Locate the cell with the specified text and output its (X, Y) center coordinate. 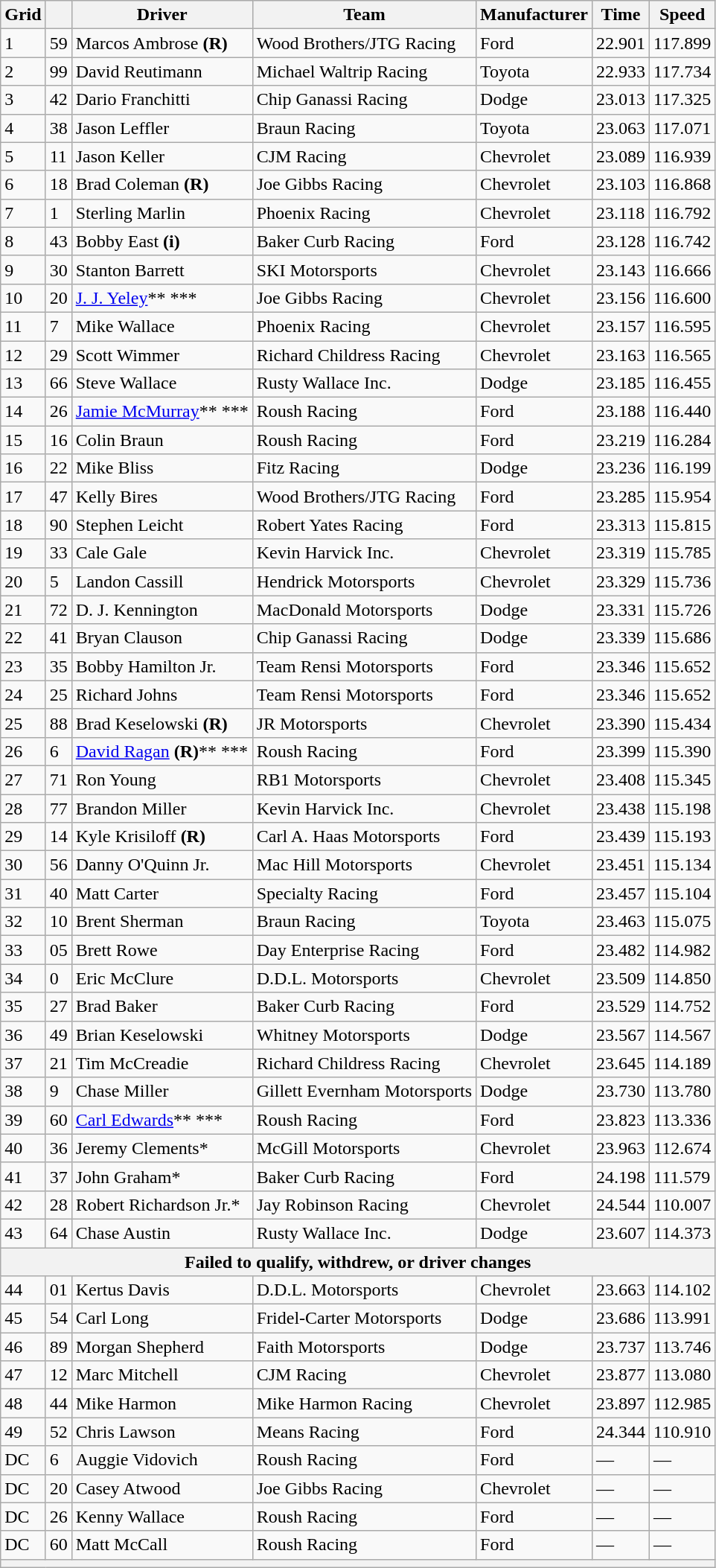
31 (23, 893)
23.567 (621, 1035)
115.104 (683, 893)
72 (58, 610)
8 (23, 241)
54 (58, 1319)
Whitney Motorsports (364, 1035)
Steve Wallace (162, 383)
Brad Baker (162, 1007)
23.399 (621, 751)
23.408 (621, 780)
RB1 Motorsports (364, 780)
23.063 (621, 128)
Kelly Bires (162, 497)
Tim McCreadie (162, 1063)
23.439 (621, 837)
115.198 (683, 808)
23.877 (621, 1375)
13 (23, 383)
48 (23, 1403)
115.134 (683, 865)
15 (23, 440)
23.390 (621, 723)
71 (58, 780)
23.438 (621, 808)
23.451 (621, 865)
23.457 (621, 893)
Brad Coleman (R) (162, 185)
116.600 (683, 298)
Specialty Racing (364, 893)
23.663 (621, 1290)
Scott Wimmer (162, 355)
Stephen Leicht (162, 525)
113.780 (683, 1091)
Speed (683, 15)
114.982 (683, 950)
116.939 (683, 156)
17 (23, 497)
115.815 (683, 525)
23.482 (621, 950)
Carl A. Haas Motorsports (364, 837)
22.933 (621, 71)
89 (58, 1347)
Richard Johns (162, 695)
24.544 (621, 1205)
90 (58, 525)
4 (23, 128)
Jay Robinson Racing (364, 1205)
Mac Hill Motorsports (364, 865)
117.071 (683, 128)
Cale Gale (162, 553)
117.734 (683, 71)
3 (23, 100)
23.128 (621, 241)
Mike Bliss (162, 468)
0 (58, 978)
116.455 (683, 383)
117.899 (683, 43)
114.189 (683, 1063)
114.752 (683, 1007)
Fitz Racing (364, 468)
J. J. Yeley** *** (162, 298)
23.339 (621, 638)
115.785 (683, 553)
115.345 (683, 780)
115.075 (683, 922)
115.434 (683, 723)
116.565 (683, 355)
116.440 (683, 412)
2 (23, 71)
23.313 (621, 525)
Mike Wallace (162, 326)
Robert Yates Racing (364, 525)
05 (58, 950)
Colin Braun (162, 440)
D. J. Kennington (162, 610)
77 (58, 808)
Bobby East (i) (162, 241)
52 (58, 1432)
23.686 (621, 1319)
34 (23, 978)
Stanton Barrett (162, 270)
Marcos Ambrose (R) (162, 43)
Dario Franchitti (162, 100)
23.013 (621, 100)
23.156 (621, 298)
23.823 (621, 1120)
Matt McCall (162, 1545)
Mike Harmon (162, 1403)
Faith Motorsports (364, 1347)
Carl Long (162, 1319)
23.185 (621, 383)
Matt Carter (162, 893)
59 (58, 43)
Michael Waltrip Racing (364, 71)
117.325 (683, 100)
Bryan Clauson (162, 638)
24.344 (621, 1432)
114.850 (683, 978)
Manufacturer (534, 15)
John Graham* (162, 1176)
23.730 (621, 1091)
23.963 (621, 1148)
David Reutimann (162, 71)
Kertus Davis (162, 1290)
Jeremy Clements* (162, 1148)
Ron Young (162, 780)
Day Enterprise Racing (364, 950)
23.285 (621, 497)
23.645 (621, 1063)
113.336 (683, 1120)
115.390 (683, 751)
116.742 (683, 241)
Brad Keselowski (R) (162, 723)
Mike Harmon Racing (364, 1403)
23.897 (621, 1403)
23.118 (621, 213)
Eric McClure (162, 978)
Brandon Miller (162, 808)
110.007 (683, 1205)
115.686 (683, 638)
111.579 (683, 1176)
39 (23, 1120)
23.509 (621, 978)
23.607 (621, 1233)
115.726 (683, 610)
116.792 (683, 213)
23.737 (621, 1347)
Casey Atwood (162, 1488)
Auggie Vidovich (162, 1460)
113.080 (683, 1375)
McGill Motorsports (364, 1148)
Brett Rowe (162, 950)
Robert Richardson Jr.* (162, 1205)
24 (23, 695)
64 (58, 1233)
116.199 (683, 468)
23.188 (621, 412)
114.102 (683, 1290)
23.329 (621, 581)
45 (23, 1319)
Gillett Evernham Motorsports (364, 1091)
David Ragan (R)** *** (162, 751)
114.567 (683, 1035)
23 (23, 666)
Jason Keller (162, 156)
23.219 (621, 440)
23.143 (621, 270)
66 (58, 383)
23.089 (621, 156)
Brian Keselowski (162, 1035)
23.463 (621, 922)
MacDonald Motorsports (364, 610)
JR Motorsports (364, 723)
113.991 (683, 1319)
Danny O'Quinn Jr. (162, 865)
23.157 (621, 326)
110.910 (683, 1432)
Failed to qualify, withdrew, or driver changes (358, 1262)
116.868 (683, 185)
99 (58, 71)
23.236 (621, 468)
Jamie McMurray** *** (162, 412)
112.985 (683, 1403)
Chase Miller (162, 1091)
114.373 (683, 1233)
Sterling Marlin (162, 213)
46 (23, 1347)
Hendrick Motorsports (364, 581)
115.954 (683, 497)
Time (621, 15)
23.103 (621, 185)
56 (58, 865)
23.319 (621, 553)
Fridel-Carter Motorsports (364, 1319)
24.198 (621, 1176)
116.595 (683, 326)
SKI Motorsports (364, 270)
Jason Leffler (162, 128)
112.674 (683, 1148)
Means Racing (364, 1432)
22.901 (621, 43)
01 (58, 1290)
23.163 (621, 355)
23.331 (621, 610)
Kenny Wallace (162, 1517)
Grid (23, 15)
115.736 (683, 581)
115.193 (683, 837)
88 (58, 723)
19 (23, 553)
23.529 (621, 1007)
Bobby Hamilton Jr. (162, 666)
113.746 (683, 1347)
Landon Cassill (162, 581)
32 (23, 922)
Marc Mitchell (162, 1375)
Team (364, 15)
Chris Lawson (162, 1432)
Kyle Krisiloff (R) (162, 837)
116.666 (683, 270)
Carl Edwards** *** (162, 1120)
Brent Sherman (162, 922)
Chase Austin (162, 1233)
Morgan Shepherd (162, 1347)
116.284 (683, 440)
Driver (162, 15)
